Scan for the cell matching the given text and deliver its [X, Y] coordinate at center. 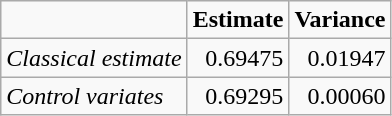
Variance [340, 20]
0.69475 [238, 58]
0.01947 [340, 58]
Estimate [238, 20]
0.00060 [340, 96]
Control variates [94, 96]
Classical estimate [94, 58]
0.69295 [238, 96]
